Detect which cell encompasses the target text, then output its (x, y) center coordinate. 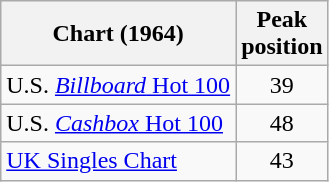
43 (282, 161)
UK Singles Chart (118, 161)
U.S. Billboard Hot 100 (118, 85)
Peakposition (282, 34)
U.S. Cashbox Hot 100 (118, 123)
Chart (1964) (118, 34)
48 (282, 123)
39 (282, 85)
